Detect which cell encompasses the target text, then output its (x, y) center coordinate. 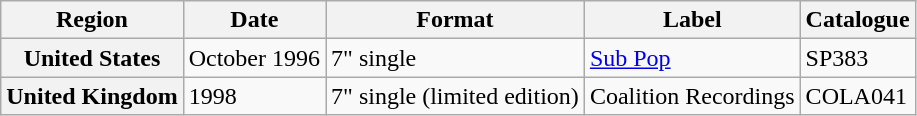
SP383 (858, 58)
Date (254, 20)
Region (92, 20)
Format (456, 20)
Label (692, 20)
Sub Pop (692, 58)
October 1996 (254, 58)
7" single (limited edition) (456, 96)
1998 (254, 96)
Catalogue (858, 20)
7" single (456, 58)
COLA041 (858, 96)
United States (92, 58)
United Kingdom (92, 96)
Coalition Recordings (692, 96)
